Scan for the cell matching the given text and deliver its (x, y) coordinate at center. 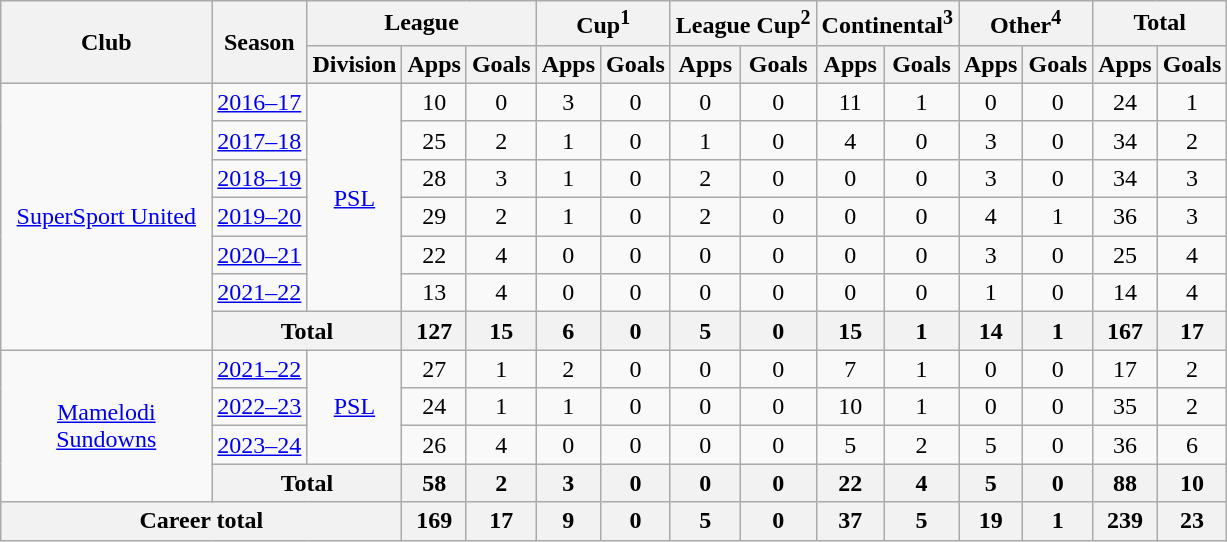
13 (434, 293)
2019–20 (260, 217)
19 (990, 521)
127 (434, 331)
2017–18 (260, 140)
Mamelodi Sundowns (106, 426)
58 (434, 483)
35 (1125, 407)
Other4 (1025, 24)
239 (1125, 521)
88 (1125, 483)
2023–24 (260, 445)
Career total (202, 521)
27 (434, 369)
2016–17 (260, 102)
26 (434, 445)
Cup1 (603, 24)
23 (1192, 521)
Division (354, 64)
League (422, 24)
Season (260, 42)
11 (850, 102)
SuperSport United (106, 216)
2018–19 (260, 178)
Club (106, 42)
169 (434, 521)
2020–21 (260, 255)
167 (1125, 331)
League Cup2 (743, 24)
2022–23 (260, 407)
7 (850, 369)
Continental3 (887, 24)
28 (434, 178)
29 (434, 217)
9 (568, 521)
37 (850, 521)
